Output the (x, y) coordinate of the center of the cell containing the given text.  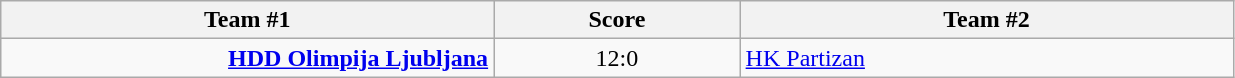
HDD Olimpija Ljubljana (248, 58)
12:0 (617, 58)
Team #2 (986, 20)
Team #1 (248, 20)
HK Partizan (986, 58)
Score (617, 20)
